Return (X, Y) of the center of cell containing provided text 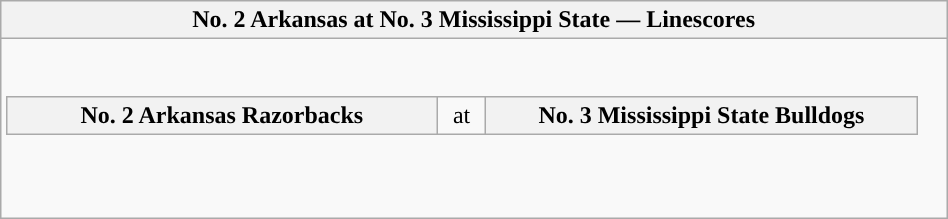
No. 3 Mississippi State Bulldogs (702, 115)
No. 2 Arkansas Razorbacks at No. 3 Mississippi State Bulldogs (474, 129)
No. 2 Arkansas at No. 3 Mississippi State — Linescores (474, 20)
No. 2 Arkansas Razorbacks (222, 115)
at (462, 115)
